Determine the (X, Y) coordinate at the center of the cell enclosing the given text.  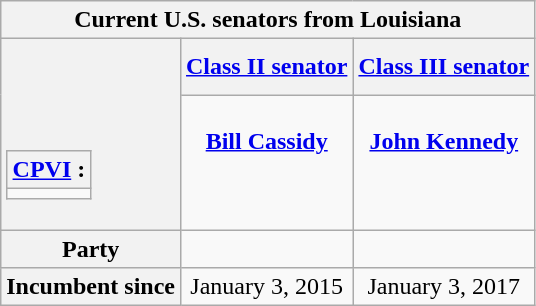
Class III senator (444, 67)
Current U.S. senators from Louisiana (268, 20)
Bill Cassidy (266, 162)
Class II senator (266, 67)
January 3, 2015 (266, 287)
John Kennedy (444, 162)
Party (91, 249)
January 3, 2017 (444, 287)
Incumbent since (91, 287)
